Search for the cell housing the specified text and yield its (X, Y) center coordinate. 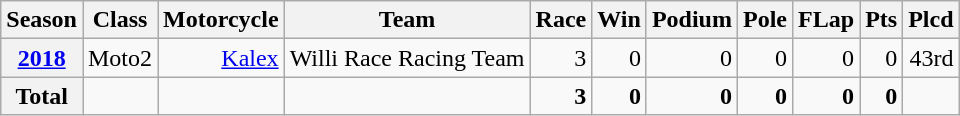
Team (407, 20)
FLap (826, 20)
Race (561, 20)
Total (42, 96)
Kalex (222, 58)
Win (620, 20)
Moto2 (120, 58)
Pole (764, 20)
2018 (42, 58)
Willi Race Racing Team (407, 58)
Season (42, 20)
Class (120, 20)
Motorcycle (222, 20)
Pts (882, 20)
Podium (692, 20)
Plcd (931, 20)
43rd (931, 58)
